From the cell containing the given text, extract its center point as (x, y) coordinate. 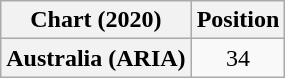
Position (238, 20)
Australia (ARIA) (96, 58)
34 (238, 58)
Chart (2020) (96, 20)
